From the cell containing the given text, extract its center point as [X, Y] coordinate. 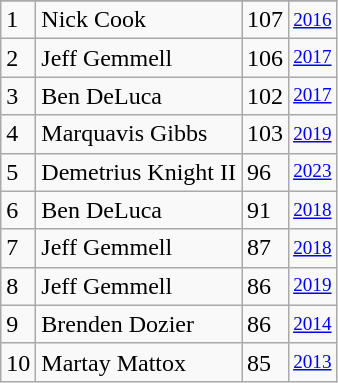
6 [18, 210]
2013 [313, 362]
1 [18, 20]
10 [18, 362]
91 [266, 210]
9 [18, 324]
103 [266, 134]
2016 [313, 20]
2023 [313, 172]
102 [266, 96]
107 [266, 20]
106 [266, 58]
Marquavis Gibbs [139, 134]
5 [18, 172]
3 [18, 96]
85 [266, 362]
7 [18, 248]
Martay Mattox [139, 362]
Demetrius Knight II [139, 172]
87 [266, 248]
Brenden Dozier [139, 324]
4 [18, 134]
96 [266, 172]
2014 [313, 324]
2 [18, 58]
8 [18, 286]
Nick Cook [139, 20]
